Detect which cell encompasses the target text, then output its [X, Y] center coordinate. 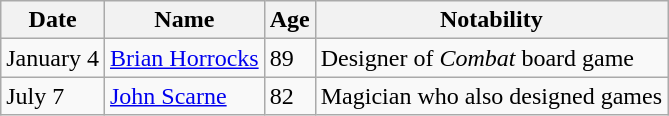
Name [184, 20]
89 [290, 58]
Notability [491, 20]
John Scarne [184, 96]
January 4 [53, 58]
Designer of Combat board game [491, 58]
Magician who also designed games [491, 96]
Brian Horrocks [184, 58]
Date [53, 20]
July 7 [53, 96]
Age [290, 20]
82 [290, 96]
